Extract the (x, y) coordinate from the center of the cell holding the provided text.  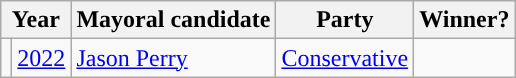
Mayoral candidate (174, 20)
Jason Perry (174, 58)
2022 (42, 58)
Winner? (464, 20)
Conservative (345, 58)
Party (345, 20)
Year (36, 20)
